Find where the given text appears and provide that cell's center as (x, y) coordinate. 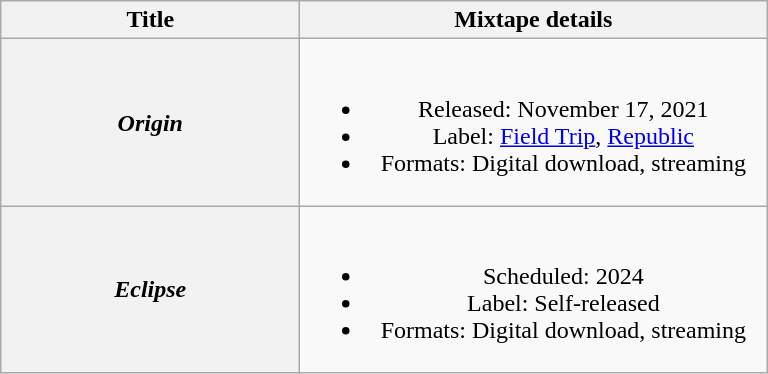
Mixtape details (534, 20)
Scheduled: 2024Label: Self-releasedFormats: Digital download, streaming (534, 290)
Eclipse (150, 290)
Title (150, 20)
Released: November 17, 2021Label: Field Trip, RepublicFormats: Digital download, streaming (534, 122)
Origin (150, 122)
